Search for the cell housing the specified text and yield its [x, y] center coordinate. 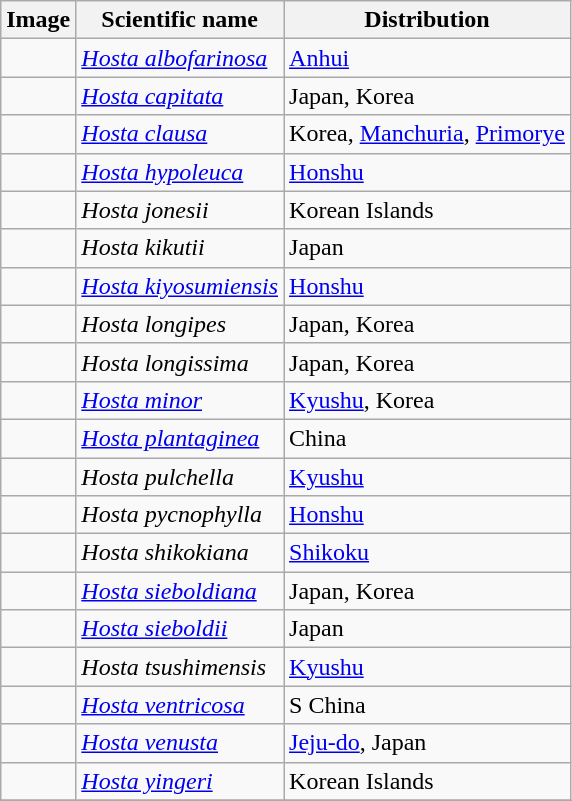
Hosta jonesii [180, 210]
Scientific name [180, 20]
Hosta minor [180, 400]
Anhui [428, 58]
Hosta longissima [180, 362]
Hosta yingeri [180, 781]
Hosta capitata [180, 96]
Hosta ventricosa [180, 705]
Korea, Manchuria, Primorye [428, 134]
Hosta kiyosumiensis [180, 286]
Hosta pycnophylla [180, 515]
Hosta sieboldii [180, 629]
Hosta sieboldiana [180, 591]
Shikoku [428, 553]
S China [428, 705]
Hosta albofarinosa [180, 58]
Kyushu, Korea [428, 400]
Distribution [428, 20]
Hosta tsushimensis [180, 667]
Hosta hypoleuca [180, 172]
Hosta shikokiana [180, 553]
Hosta longipes [180, 324]
Hosta venusta [180, 743]
Hosta pulchella [180, 477]
Hosta clausa [180, 134]
Jeju-do, Japan [428, 743]
Hosta kikutii [180, 248]
Image [38, 20]
China [428, 438]
Hosta plantaginea [180, 438]
